Identify which cell holds the provided text, then report its (x, y) central coordinate. 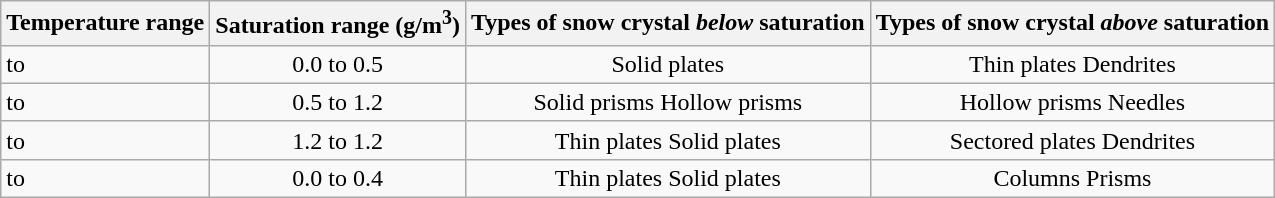
Types of snow crystal above saturation (1072, 24)
Solid prisms Hollow prisms (668, 102)
Thin plates Dendrites (1072, 64)
Saturation range (g/m3) (338, 24)
0.0 to 0.4 (338, 178)
0.5 to 1.2 (338, 102)
Solid plates (668, 64)
1.2 to 1.2 (338, 140)
Sectored plates Dendrites (1072, 140)
Temperature range (106, 24)
Hollow prisms Needles (1072, 102)
Types of snow crystal below saturation (668, 24)
Columns Prisms (1072, 178)
0.0 to 0.5 (338, 64)
